Detect which cell encompasses the target text, then output its (x, y) center coordinate. 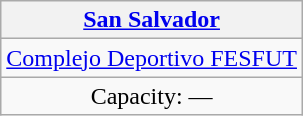
Complejo Deportivo FESFUT (152, 58)
Capacity: — (152, 96)
San Salvador (152, 20)
